Detect which cell encompasses the target text, then output its (x, y) center coordinate. 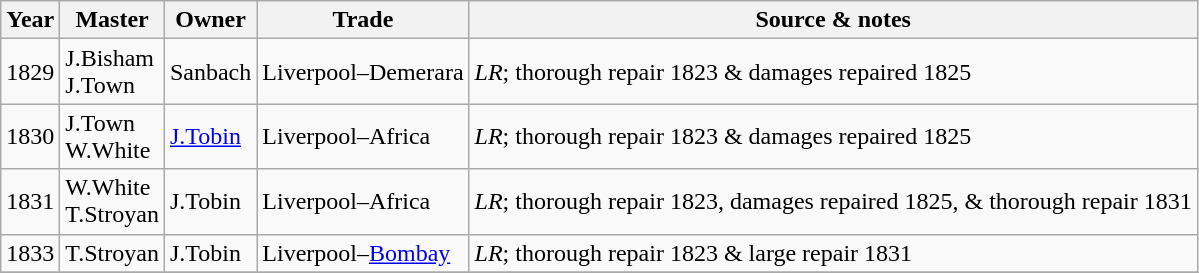
1829 (30, 72)
Liverpool–Demerara (363, 72)
W.WhiteT.Stroyan (112, 202)
Trade (363, 20)
Sanbach (210, 72)
1830 (30, 136)
1833 (30, 253)
LR; thorough repair 1823 & large repair 1831 (833, 253)
Liverpool–Bombay (363, 253)
Source & notes (833, 20)
Year (30, 20)
J.BishamJ.Town (112, 72)
Owner (210, 20)
LR; thorough repair 1823, damages repaired 1825, & thorough repair 1831 (833, 202)
Master (112, 20)
J.TownW.White (112, 136)
T.Stroyan (112, 253)
1831 (30, 202)
